Search for the cell housing the specified text and yield its [x, y] center coordinate. 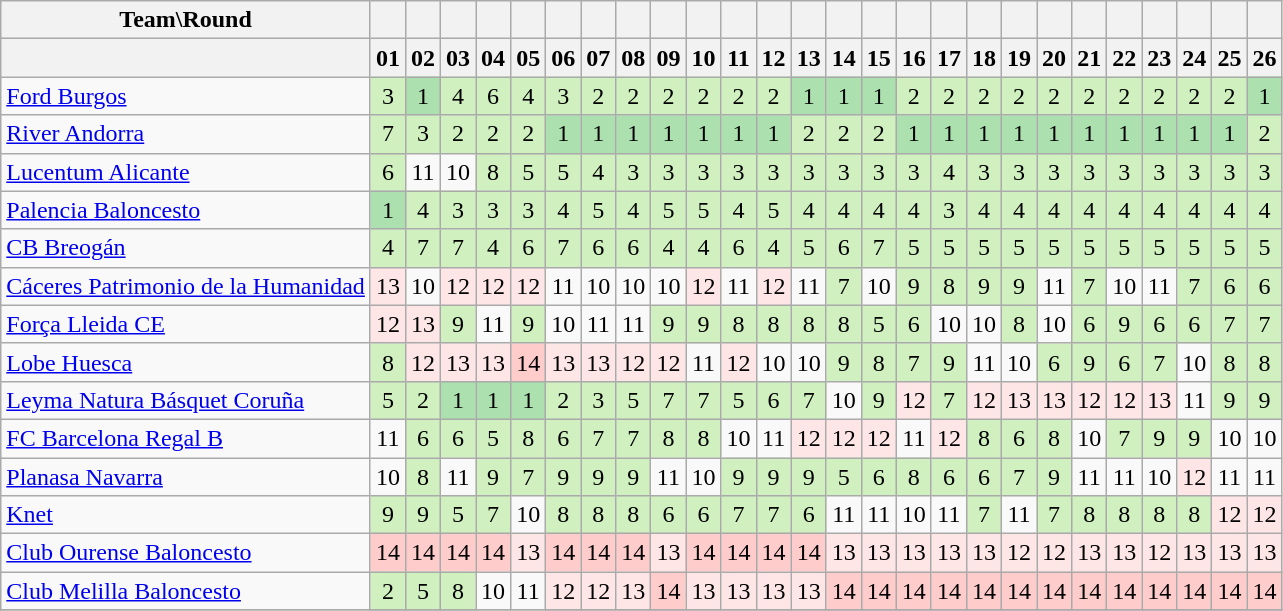
21 [1090, 58]
Palencia Baloncesto [186, 210]
22 [1124, 58]
19 [1020, 58]
Planasa Navarra [186, 477]
25 [1230, 58]
20 [1054, 58]
Team\Round [186, 20]
FC Barcelona Regal B [186, 438]
Leyma Natura Básquet Coruña [186, 400]
04 [494, 58]
02 [422, 58]
23 [1160, 58]
Força Lleida CE [186, 324]
08 [634, 58]
01 [388, 58]
Knet [186, 515]
26 [1264, 58]
06 [564, 58]
Lobe Huesca [186, 362]
CB Breogán [186, 248]
24 [1194, 58]
17 [948, 58]
18 [984, 58]
Lucentum Alicante [186, 172]
Club Melilla Baloncesto [186, 591]
09 [668, 58]
Cáceres Patrimonio de la Humanidad [186, 286]
16 [914, 58]
07 [598, 58]
Club Ourense Baloncesto [186, 553]
05 [528, 58]
River Andorra [186, 134]
Ford Burgos [186, 96]
15 [878, 58]
03 [458, 58]
